Locate the cell with the specified text and output its (x, y) center coordinate. 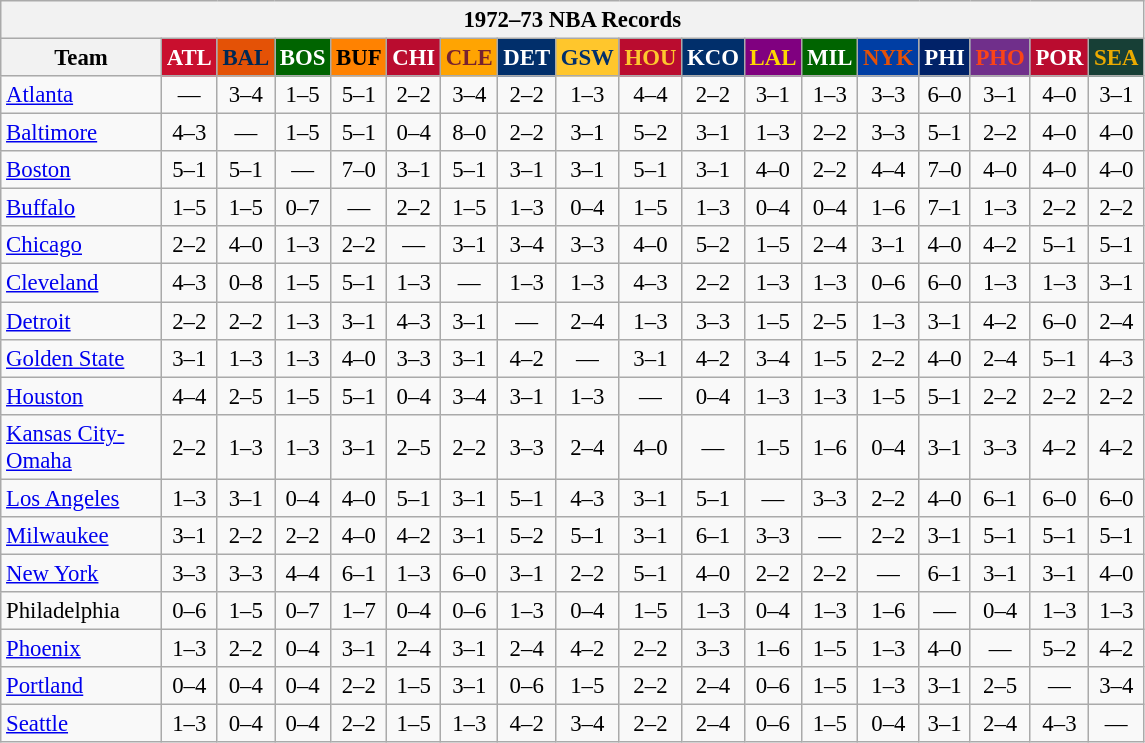
Detroit (82, 321)
BOS (303, 58)
Team (82, 58)
7–1 (944, 208)
8–0 (470, 133)
ATL (189, 58)
SEA (1116, 58)
Boston (82, 170)
MIL (830, 58)
Milwaukee (82, 536)
BAL (246, 58)
Houston (82, 396)
Buffalo (82, 208)
0–8 (246, 283)
Los Angeles (82, 498)
POR (1060, 58)
Chicago (82, 245)
1972–73 NBA Records (572, 20)
PHO (1000, 58)
HOU (650, 58)
Philadelphia (82, 611)
Atlanta (82, 95)
KCO (714, 58)
CHI (414, 58)
Baltimore (82, 133)
Phoenix (82, 648)
New York (82, 573)
LAL (772, 58)
NYK (888, 58)
PHI (944, 58)
BUF (359, 58)
Portland (82, 686)
Cleveland (82, 283)
Kansas City-Omaha (82, 446)
1–7 (359, 611)
Seattle (82, 724)
GSW (587, 58)
DET (526, 58)
Golden State (82, 358)
CLE (470, 58)
